Scan for the cell matching the given text and deliver its [X, Y] coordinate at center. 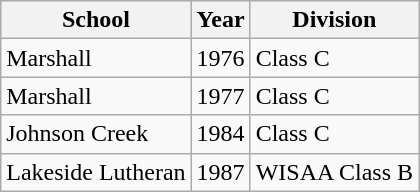
Division [334, 20]
Johnson Creek [96, 134]
1976 [220, 58]
Lakeside Lutheran [96, 172]
WISAA Class B [334, 172]
1977 [220, 96]
Year [220, 20]
1984 [220, 134]
1987 [220, 172]
School [96, 20]
